Identify which cell holds the provided text, then report its (x, y) central coordinate. 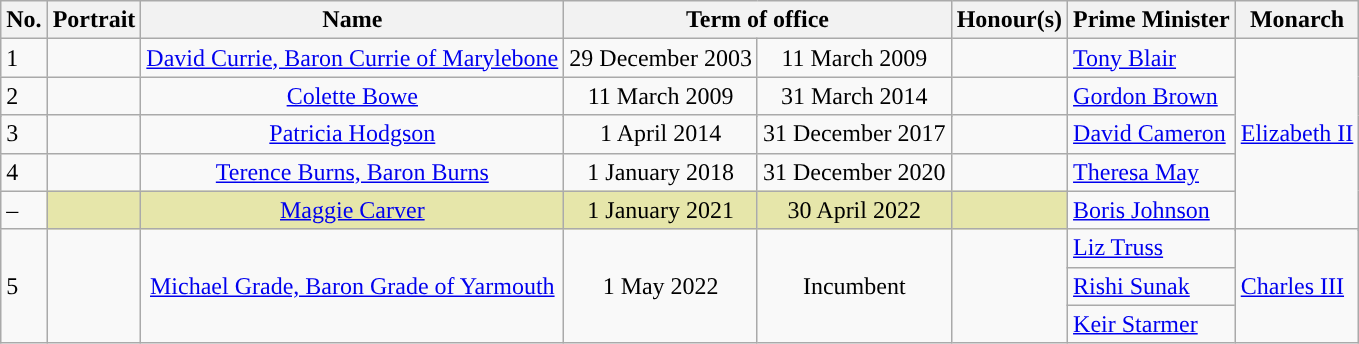
Monarch (1297, 20)
Colette Bowe (352, 96)
Terence Burns, Baron Burns (352, 172)
Honour(s) (1009, 20)
Incumbent (854, 286)
Portrait (94, 20)
Charles III (1297, 286)
31 March 2014 (854, 96)
Liz Truss (1152, 248)
Name (352, 20)
31 December 2020 (854, 172)
1 April 2014 (661, 134)
4 (24, 172)
3 (24, 134)
Term of office (758, 20)
Michael Grade, Baron Grade of Yarmouth (352, 286)
1 May 2022 (661, 286)
2 (24, 96)
1 January 2021 (661, 210)
1 January 2018 (661, 172)
David Currie, Baron Currie of Marylebone (352, 58)
Patricia Hodgson (352, 134)
1 (24, 58)
– (24, 210)
Prime Minister (1152, 20)
Tony Blair (1152, 58)
No. (24, 20)
Keir Starmer (1152, 324)
Boris Johnson (1152, 210)
30 April 2022 (854, 210)
Theresa May (1152, 172)
Gordon Brown (1152, 96)
5 (24, 286)
Rishi Sunak (1152, 286)
29 December 2003 (661, 58)
31 December 2017 (854, 134)
Elizabeth II (1297, 134)
Maggie Carver (352, 210)
David Cameron (1152, 134)
